Detect which cell encompasses the target text, then output its [X, Y] center coordinate. 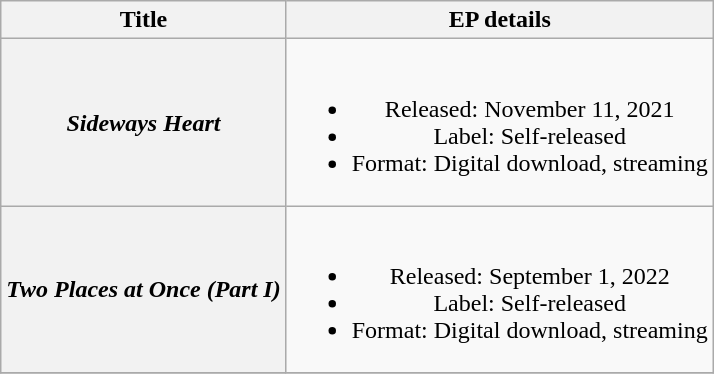
Two Places at Once (Part I) [144, 290]
Title [144, 20]
Released: September 1, 2022Label: Self-releasedFormat: Digital download, streaming [500, 290]
EP details [500, 20]
Released: November 11, 2021Label: Self-releasedFormat: Digital download, streaming [500, 122]
Sideways Heart [144, 122]
